Extract the [X, Y] coordinate from the center of the cell holding the provided text.  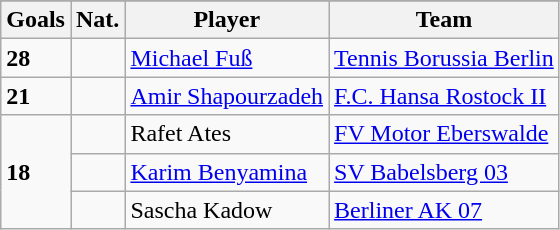
Player [227, 20]
Karim Benyamina [227, 172]
Michael Fuß [227, 58]
Sascha Kadow [227, 210]
Team [444, 20]
28 [36, 58]
Tennis Borussia Berlin [444, 58]
Amir Shapourzadeh [227, 96]
FV Motor Eberswalde [444, 134]
Goals [36, 20]
SV Babelsberg 03 [444, 172]
F.C. Hansa Rostock II [444, 96]
Rafet Ates [227, 134]
Berliner AK 07 [444, 210]
Nat. [97, 20]
18 [36, 172]
21 [36, 96]
